Extract the [X, Y] coordinate from the center of the cell holding the provided text.  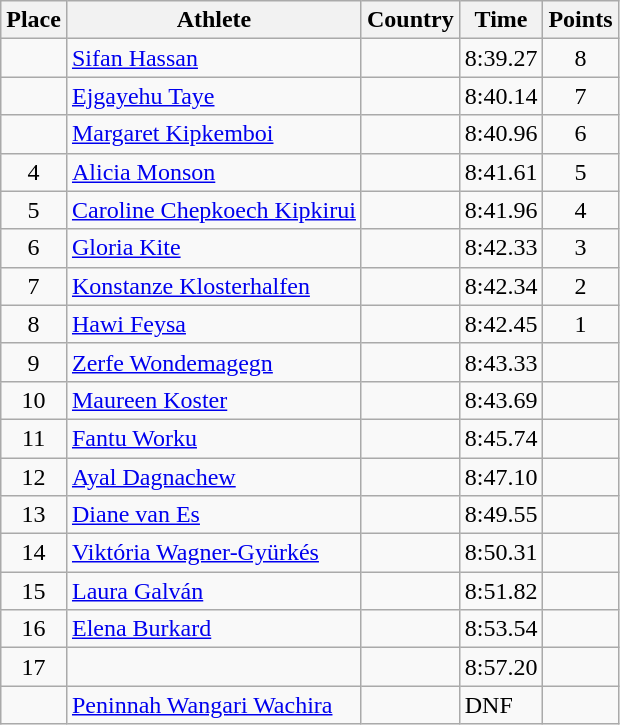
Laura Galván [214, 591]
15 [34, 591]
Ayal Dagnachew [214, 477]
8:50.31 [501, 553]
8:41.96 [501, 210]
8:42.45 [501, 324]
Points [580, 20]
Konstanze Klosterhalfen [214, 286]
Time [501, 20]
8:41.61 [501, 172]
Gloria Kite [214, 248]
Place [34, 20]
8:42.33 [501, 248]
Ejgayehu Taye [214, 96]
Peninnah Wangari Wachira [214, 705]
Elena Burkard [214, 629]
8:39.27 [501, 58]
8:51.82 [501, 591]
DNF [501, 705]
11 [34, 438]
Fantu Worku [214, 438]
Zerfe Wondemagegn [214, 362]
10 [34, 400]
Country [410, 20]
8:57.20 [501, 667]
13 [34, 515]
Maureen Koster [214, 400]
8:42.34 [501, 286]
8:45.74 [501, 438]
12 [34, 477]
Hawi Feysa [214, 324]
Alicia Monson [214, 172]
Sifan Hassan [214, 58]
8:47.10 [501, 477]
8:49.55 [501, 515]
Diane van Es [214, 515]
8:43.69 [501, 400]
9 [34, 362]
Margaret Kipkemboi [214, 134]
8:53.54 [501, 629]
8:40.96 [501, 134]
Viktória Wagner-Gyürkés [214, 553]
3 [580, 248]
2 [580, 286]
14 [34, 553]
Caroline Chepkoech Kipkirui [214, 210]
8:43.33 [501, 362]
17 [34, 667]
8:40.14 [501, 96]
Athlete [214, 20]
16 [34, 629]
1 [580, 324]
